Detect which cell encompasses the target text, then output its (x, y) center coordinate. 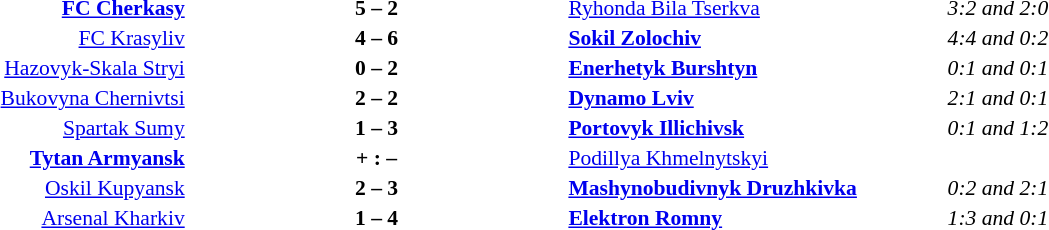
Dynamo Lviv (756, 98)
+ : – (377, 158)
Podillya Khmelnytskyi (756, 158)
Mashynobudivnyk Druzhkivka (756, 188)
2 – 2 (377, 98)
0 – 2 (377, 68)
Portovyk Illichivsk (756, 128)
Enerhetyk Burshtyn (756, 68)
2 – 3 (377, 188)
1 – 3 (377, 128)
Sokil Zolochiv (756, 38)
4 – 6 (377, 38)
